Extract the [x, y] coordinate from the center of the cell holding the provided text.  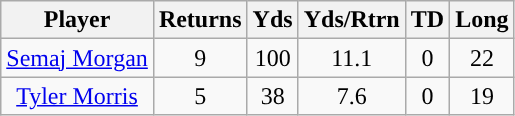
Semaj Morgan [78, 58]
22 [482, 58]
100 [272, 58]
5 [200, 96]
Yds/Rtrn [352, 20]
Yds [272, 20]
19 [482, 96]
7.6 [352, 96]
38 [272, 96]
Player [78, 20]
TD [427, 20]
9 [200, 58]
Tyler Morris [78, 96]
Returns [200, 20]
Long [482, 20]
11.1 [352, 58]
